Determine the (x, y) coordinate at the center of the cell enclosing the given text.  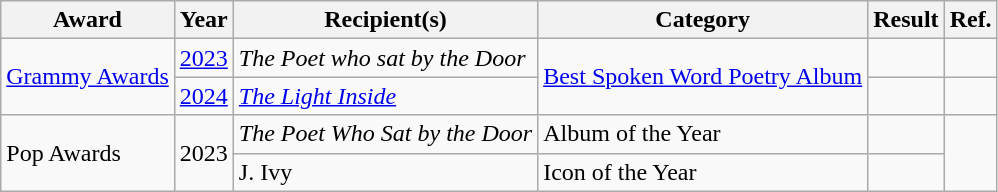
Result (906, 20)
Award (88, 20)
Category (703, 20)
Pop Awards (88, 153)
Recipient(s) (385, 20)
Grammy Awards (88, 77)
Ref. (970, 20)
2024 (204, 96)
The Poet who sat by the Door (385, 58)
J. Ivy (385, 172)
The Poet Who Sat by the Door (385, 134)
Icon of the Year (703, 172)
Album of the Year (703, 134)
The Light Inside (385, 96)
Year (204, 20)
Best Spoken Word Poetry Album (703, 77)
